Capture the cell that displays the provided text and extract its [X, Y] central coordinate. 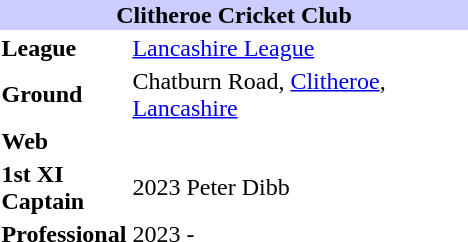
Chatburn Road, Clitheroe, Lancashire [300, 94]
Web [64, 141]
Ground [64, 94]
2023 Peter Dibb [300, 188]
Clitheroe Cricket Club [234, 15]
League [64, 48]
1st XI Captain [64, 188]
Lancashire League [300, 48]
